Determine the (X, Y) coordinate at the center of the cell enclosing the given text.  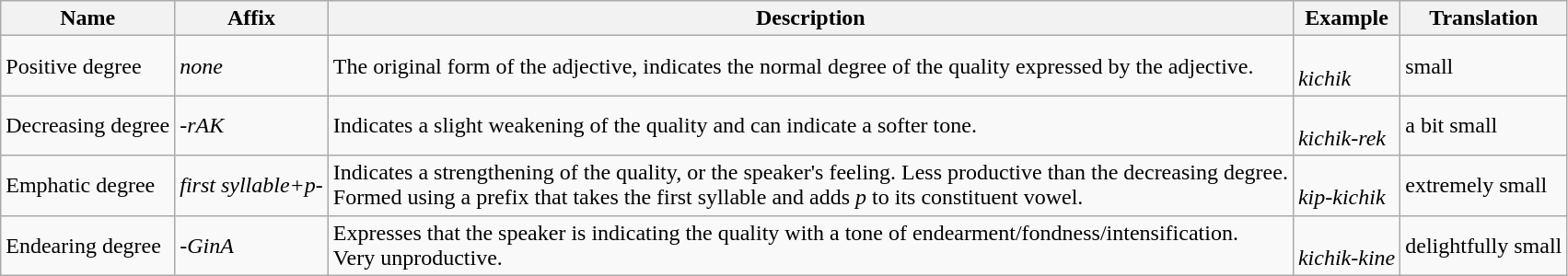
Expresses that the speaker is indicating the quality with a tone of endearment/fondness/intensification.Very unproductive. (810, 245)
kichik-kine (1346, 245)
-rAK (252, 125)
Description (810, 18)
Emphatic degree (88, 186)
first syllable+p- (252, 186)
Name (88, 18)
Indicates a slight weakening of the quality and can indicate a softer tone. (810, 125)
-GinA (252, 245)
a bit small (1484, 125)
Affix (252, 18)
none (252, 66)
Translation (1484, 18)
kip-kichik (1346, 186)
Decreasing degree (88, 125)
The original form of the adjective, indicates the normal degree of the quality expressed by the adjective. (810, 66)
Positive degree (88, 66)
small (1484, 66)
Example (1346, 18)
extremely small (1484, 186)
Endearing degree (88, 245)
kichik-rek (1346, 125)
delightfully small (1484, 245)
kichik (1346, 66)
